Detect which cell encompasses the target text, then output its (X, Y) center coordinate. 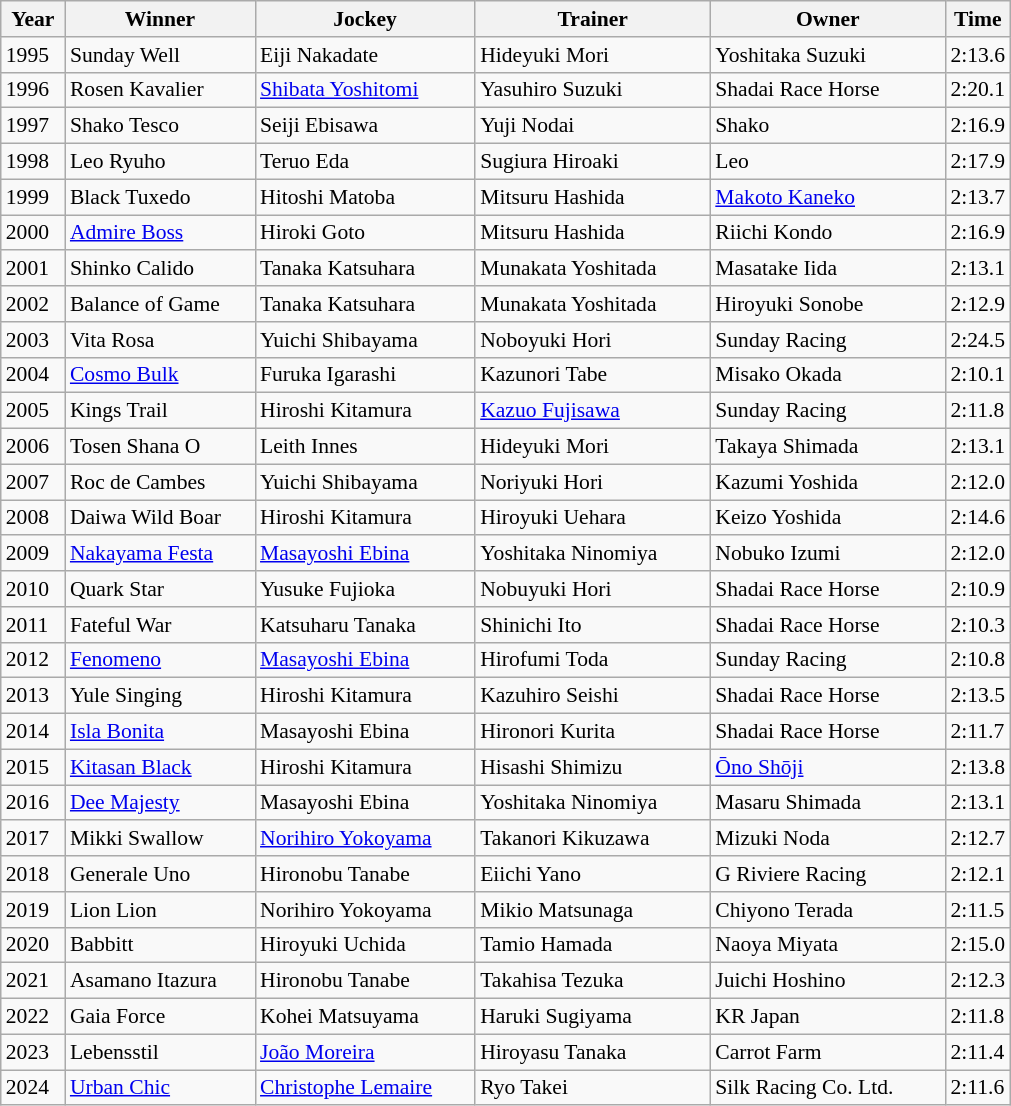
Hiroyuki Uehara (592, 518)
Takanori Kikuzawa (592, 839)
Nobuyuki Hori (592, 589)
Katsuharu Tanaka (365, 625)
Asamano Itazura (160, 981)
2:14.6 (978, 518)
2:12.9 (978, 304)
Mikki Swallow (160, 839)
2:15.0 (978, 945)
Hirofumi Toda (592, 660)
KR Japan (828, 1017)
Roc de Cambes (160, 482)
1997 (33, 126)
1998 (33, 162)
Eiichi Yano (592, 874)
Cosmo Bulk (160, 375)
2022 (33, 1017)
2023 (33, 1052)
2:10.3 (978, 625)
G Riviere Racing (828, 874)
Generale Uno (160, 874)
Noriyuki Hori (592, 482)
Chiyono Terada (828, 910)
Ryo Takei (592, 1088)
2016 (33, 803)
2007 (33, 482)
Hiroyuki Sonobe (828, 304)
Christophe Lemaire (365, 1088)
Gaia Force (160, 1017)
2011 (33, 625)
Hiroyuki Uchida (365, 945)
2024 (33, 1088)
2003 (33, 340)
2010 (33, 589)
Kings Trail (160, 411)
2:17.9 (978, 162)
Year (33, 19)
Eiji Nakadate (365, 55)
2:13.8 (978, 767)
2015 (33, 767)
Yuji Nodai (592, 126)
2:10.9 (978, 589)
2012 (33, 660)
2004 (33, 375)
Silk Racing Co. Ltd. (828, 1088)
Black Tuxedo (160, 197)
2006 (33, 447)
Trainer (592, 19)
2020 (33, 945)
Teruo Eda (365, 162)
Fateful War (160, 625)
Fenomeno (160, 660)
2005 (33, 411)
Leith Innes (365, 447)
Takahisa Tezuka (592, 981)
2019 (33, 910)
2:11.6 (978, 1088)
Kazunori Tabe (592, 375)
Time (978, 19)
Nakayama Festa (160, 554)
Jockey (365, 19)
João Moreira (365, 1052)
2:12.1 (978, 874)
2:11.7 (978, 732)
Seiji Ebisawa (365, 126)
Kohei Matsuyama (365, 1017)
Lion Lion (160, 910)
Vita Rosa (160, 340)
1996 (33, 90)
Kazuo Fujisawa (592, 411)
2009 (33, 554)
2:13.7 (978, 197)
2:20.1 (978, 90)
Tosen Shana O (160, 447)
Shako (828, 126)
Babbitt (160, 945)
Takaya Shimada (828, 447)
2013 (33, 696)
2:10.8 (978, 660)
Ōno Shōji (828, 767)
2:13.5 (978, 696)
Noboyuki Hori (592, 340)
Balance of Game (160, 304)
2008 (33, 518)
2002 (33, 304)
2000 (33, 233)
Masatake Iida (828, 269)
1999 (33, 197)
2001 (33, 269)
1995 (33, 55)
Tamio Hamada (592, 945)
Yoshitaka Suzuki (828, 55)
Isla Bonita (160, 732)
Daiwa Wild Boar (160, 518)
Winner (160, 19)
2:11.4 (978, 1052)
Owner (828, 19)
Mizuki Noda (828, 839)
2:13.6 (978, 55)
Keizo Yoshida (828, 518)
Carrot Farm (828, 1052)
2:12.3 (978, 981)
Yule Singing (160, 696)
Juichi Hoshino (828, 981)
Hiroki Goto (365, 233)
Kitasan Black (160, 767)
Kazumi Yoshida (828, 482)
Misako Okada (828, 375)
Quark Star (160, 589)
Admire Boss (160, 233)
Leo Ryuho (160, 162)
2:10.1 (978, 375)
2014 (33, 732)
Lebensstil (160, 1052)
Shibata Yoshitomi (365, 90)
Masaru Shimada (828, 803)
Hironori Kurita (592, 732)
Shinichi Ito (592, 625)
Mikio Matsunaga (592, 910)
Sunday Well (160, 55)
Kazuhiro Seishi (592, 696)
Sugiura Hiroaki (592, 162)
Hiroyasu Tanaka (592, 1052)
2:24.5 (978, 340)
2018 (33, 874)
2:11.5 (978, 910)
Naoya Miyata (828, 945)
Shinko Calido (160, 269)
Shako Tesco (160, 126)
Haruki Sugiyama (592, 1017)
Urban Chic (160, 1088)
Hitoshi Matoba (365, 197)
Yusuke Fujioka (365, 589)
2021 (33, 981)
2017 (33, 839)
Riichi Kondo (828, 233)
Dee Majesty (160, 803)
Yasuhiro Suzuki (592, 90)
Makoto Kaneko (828, 197)
Furuka Igarashi (365, 375)
Leo (828, 162)
Nobuko Izumi (828, 554)
Rosen Kavalier (160, 90)
Hisashi Shimizu (592, 767)
2:12.7 (978, 839)
